Scan for the cell matching the given text and deliver its (X, Y) coordinate at center. 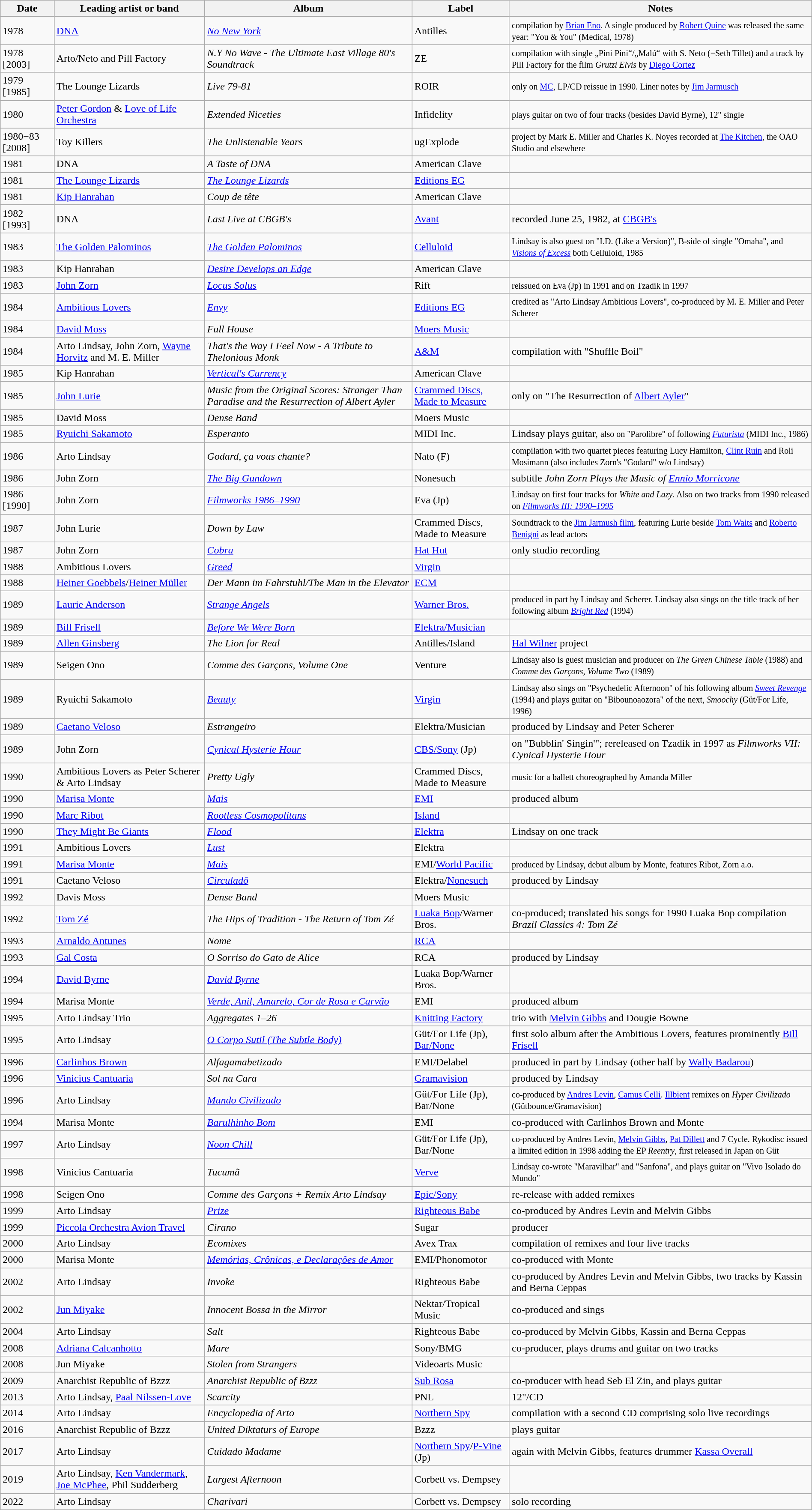
Peter Gordon & Love of Life Orchestra (129, 114)
Notes (660, 9)
2009 (27, 1381)
EMI/Phonomotor (461, 1259)
2016 (27, 1429)
Comme des Garçons + Remix Arto Lindsay (308, 1194)
Hat Hut (461, 550)
plays guitar on two of four tracks (besides David Byrne), 12" single (660, 114)
2013 (27, 1397)
produced in part by Lindsay (other half by Wally Badarou) (660, 1062)
co-produced by Andres Levin and Melvin Gibbs (660, 1211)
1986 [1990] (27, 500)
Northern Spy/P-Vine (Jp) (461, 1451)
Date (27, 9)
Leading artist or band (129, 9)
Nome (308, 941)
ECM (461, 583)
Carlinhos Brown (129, 1062)
Circuladô (308, 880)
Antilles (461, 31)
Heiner Goebbels/Heiner Müller (129, 583)
compilation with two quartet pieces featuring Lucy Hamilton, Clint Ruin and Roli Mosimann (also includes Zorn's "Godard" w/o Lindsay) (660, 456)
reissued on Eva (Jp) in 1991 and on Tzadik in 1997 (660, 285)
Before We Were Born (308, 627)
Arto Lindsay, Ken Vandermark, Joe McPhee, Phil Sudderberg (129, 1480)
1997 (27, 1145)
Gramavision (461, 1078)
again with Melvin Gibbs, features drummer Kassa Overall (660, 1451)
co-producer, plays drums and guitar on two tracks (660, 1348)
Nektar/Tropical Music (461, 1310)
Extended Niceties (308, 114)
1982 [1993] (27, 218)
compilation with a second CD comprising solo live recordings (660, 1413)
Allen Ginsberg (129, 643)
Full House (308, 329)
co-produced by Andres Levin, Camus Celli. Illbient remixes on Hyper Civilizado (Gütbounce/Gramavision) (660, 1100)
Encyclopedia of Arto (308, 1413)
N.Y No Wave - The Ultimate East Village 80's Soundtrack (308, 58)
The Big Gundown (308, 478)
Last Live at CBGB's (308, 218)
1980−83 [2008] (27, 142)
Ecomixes (308, 1243)
Piccola Orchestra Avion Travel (129, 1227)
Sol na Cara (308, 1078)
co-produced and sings (660, 1310)
Soundtrack to the Jim Jarmush film, featuring Lurie beside Tom Waits and Roberto Benigni as lead actors (660, 528)
Elektra/Nonesuch (461, 880)
Scarcity (308, 1397)
Northern Spy (461, 1413)
Live 79-81 (308, 87)
produced by Lindsay and Peter Scherer (660, 727)
compilation with single „Pini Pini“/„Malú“ with S. Neto (=Seth Tillet) and a track by Pill Factory for the film Grutzi Elvis by Diego Cortez (660, 58)
Verde, Anil, Amarelo, Cor de Rosa e Carvão (308, 1002)
Mare (308, 1348)
Rootless Cosmopolitans (308, 815)
solo recording (660, 1501)
co-produced with Carlinhos Brown and Monte (660, 1122)
Beauty (308, 699)
Arto/Neto and Pill Factory (129, 58)
compilation with "Shuffle Boil" (660, 351)
Down by Law (308, 528)
Eva (Jp) (461, 500)
Celluloid (461, 247)
Infidelity (461, 114)
Vertical's Currency (308, 374)
co-produced by Andres Levin and Melvin Gibbs, two tracks by Kassin and Berna Ceppas (660, 1282)
1980 (27, 114)
Lindsay on first four tracks for White and Lazy. Also on two tracks from 1990 released on Filmworks III: 1990–1995 (660, 500)
Warner Bros. (461, 605)
producer (660, 1227)
Cobra (308, 550)
2019 (27, 1480)
Prize (308, 1211)
EMI/World Pacific (461, 864)
Rift (461, 285)
Toy Killers (129, 142)
co-produced; translated his songs for 1990 Luaka Bop compilation Brazil Classics 4: Tom Zé (660, 918)
Invoke (308, 1282)
The Unlistenable Years (308, 142)
Antilles/Island (461, 643)
only on MC, LP/CD reissue in 1990. Liner notes by Jim Jarmusch (660, 87)
Videoarts Music (461, 1364)
Knitting Factory (461, 1018)
co-producer with head Seb El Zin, and plays guitar (660, 1381)
Gal Costa (129, 957)
Coup de tête (308, 197)
ZE (461, 58)
Avex Trax (461, 1243)
Stolen from Strangers (308, 1364)
produced by Lindsay, debut album by Monte, features Ribot, Zorn a.o. (660, 864)
subtitle John Zorn Plays the Music of Ennio Morricone (660, 478)
Flood (308, 831)
Label (461, 9)
Lust (308, 848)
Nato (F) (461, 456)
Island (461, 815)
Arto Lindsay, Paal Nilssen-Love (129, 1397)
Lindsay is also guest on "I.D. (Like a Version)", B-side of single "Omaha", and Visions of Excess both Celluloid, 1985 (660, 247)
Desire Develops an Edge (308, 269)
Adriana Calcanhotto (129, 1348)
Nonesuch (461, 478)
recorded June 25, 1982, at CBGB's (660, 218)
Salt (308, 1332)
A Taste of DNA (308, 164)
compilation by Brian Eno. A single produced by Robert Quine was released the same year: "You & You" (Medical, 1978) (660, 31)
Barulhinho Bom (308, 1122)
Lindsay plays guitar, also on "Parolibre" of following Futurista (MIDI Inc., 1986) (660, 434)
Pretty Ugly (308, 777)
ROIR (461, 87)
2014 (27, 1413)
Arto Lindsay Trio (129, 1018)
Tom Zé (129, 918)
only on "The Resurrection of Albert Ayler" (660, 396)
Innocent Bossa in the Mirror (308, 1310)
Tucumã (308, 1172)
trio with Melvin Gibbs and Dougie Bowne (660, 1018)
Comme des Garçons, Volume One (308, 666)
Greed (308, 566)
Album (308, 9)
1978 [2003] (27, 58)
A&M (461, 351)
The Lion for Real (308, 643)
12"/CD (660, 1397)
1979 [1985] (27, 87)
O Sorriso do Gato de Alice (308, 957)
O Corpo Sutil (The Subtle Body) (308, 1040)
2004 (27, 1332)
PNL (461, 1397)
Lindsay on one track (660, 831)
Noon Chill (308, 1145)
Sugar (461, 1227)
Venture (461, 666)
Bill Frisell (129, 627)
project by Mark E. Miller and Charles K. Noyes recorded at The Kitchen, the OAO Studio and elsewhere (660, 142)
produced in part by Lindsay and Scherer. Lindsay also sings on the title track of her following album Bright Red (1994) (660, 605)
Cuidado Madame (308, 1451)
Avant (461, 218)
co-produced by Melvin Gibbs, Kassin and Berna Ceppas (660, 1332)
Cirano (308, 1227)
Der Mann im Fahrstuhl/The Man in the Elevator (308, 583)
first solo album after the Ambitious Lovers, features prominently Bill Frisell (660, 1040)
Esperanto (308, 434)
Laurie Anderson (129, 605)
The Hips of Tradition - The Return of Tom Zé (308, 918)
Sony/BMG (461, 1348)
Strange Angels (308, 605)
Epic/Sony (461, 1194)
Davis Moss (129, 897)
1978 (27, 31)
ugExplode (461, 142)
Music from the Original Scores: Stranger Than Paradise and the Resurrection of Albert Ayler (308, 396)
Ambitious Lovers as Peter Scherer & Arto Lindsay (129, 777)
Aggregates 1–26 (308, 1018)
Lindsay co-wrote "Maravilhar" and "Sanfona", and plays guitar on "Vivo Isolado do Mundo" (660, 1172)
2017 (27, 1451)
Arnaldo Antunes (129, 941)
Mundo Civilizado (308, 1100)
co-produced with Monte (660, 1259)
EMI/Delabel (461, 1062)
Marc Ribot (129, 815)
Godard, ça vous chante? (308, 456)
Sub Rosa (461, 1381)
CBS/Sony (Jp) (461, 749)
Cynical Hysterie Hour (308, 749)
Locus Solus (308, 285)
Lindsay also is guest musician and producer on The Green Chinese Table (1988) and Comme des Garçons, Volume Two (1989) (660, 666)
Alfagamabetizado (308, 1062)
re-release with added remixes (660, 1194)
only studio recording (660, 550)
No New York (308, 31)
plays guitar (660, 1429)
2022 (27, 1501)
Charivari (308, 1501)
music for a ballett choreographed by Amanda Miller (660, 777)
Estrangeiro (308, 727)
credited as "Arto Lindsay Ambitious Lovers", co-produced by M. E. Miller and Peter Scherer (660, 308)
Largest Afternoon (308, 1480)
compilation of remixes and four live tracks (660, 1243)
on "Bubblin' Singin'"; rereleased on Tzadik in 1997 as Filmworks VII: Cynical Hysterie Hour (660, 749)
They Might Be Giants (129, 831)
That's the Way I Feel Now - A Tribute to Thelonious Monk (308, 351)
Hal Wilner project (660, 643)
MIDI Inc. (461, 434)
Memórias, Crônicas, e Declarações de Amor (308, 1259)
Arto Lindsay, John Zorn, Wayne Horvitz and M. E. Miller (129, 351)
Bzzz (461, 1429)
Verve (461, 1172)
Envy (308, 308)
Filmworks 1986–1990 (308, 500)
United Diktaturs of Europe (308, 1429)
